Extract the (X, Y) coordinate from the center of the cell holding the provided text.  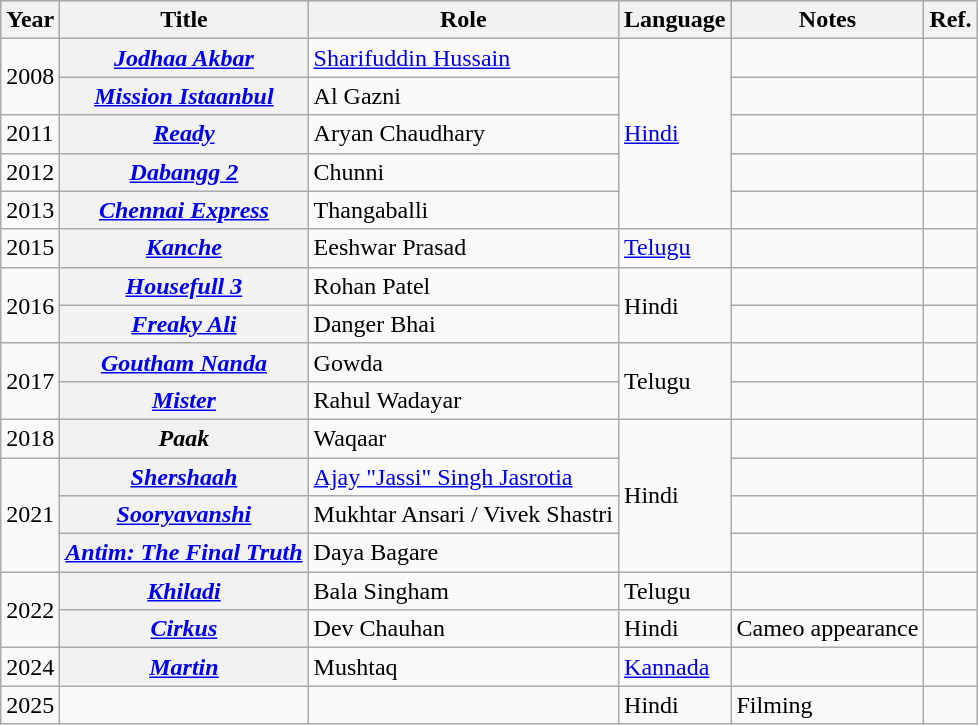
Housefull 3 (184, 286)
Freaky Ali (184, 324)
2018 (30, 438)
Language (675, 20)
Antim: The Final Truth (184, 553)
2025 (30, 705)
Chennai Express (184, 210)
Title (184, 20)
Thangaballi (463, 210)
Waqaar (463, 438)
Gowda (463, 362)
2011 (30, 134)
Jodhaa Akbar (184, 58)
Bala Singham (463, 591)
Paak (184, 438)
Daya Bagare (463, 553)
Year (30, 20)
Shershaah (184, 477)
Chunni (463, 172)
Filming (828, 705)
Role (463, 20)
Ready (184, 134)
Martin (184, 667)
2022 (30, 610)
2021 (30, 515)
Mushtaq (463, 667)
Kannada (675, 667)
Dev Chauhan (463, 629)
Ajay "Jassi" Singh Jasrotia (463, 477)
Mission Istaanbul (184, 96)
Danger Bhai (463, 324)
Mister (184, 400)
Ref. (950, 20)
Dabangg 2 (184, 172)
2024 (30, 667)
Aryan Chaudhary (463, 134)
Goutham Nanda (184, 362)
Sooryavanshi (184, 515)
Cameo appearance (828, 629)
2017 (30, 381)
2008 (30, 77)
Al Gazni (463, 96)
Eeshwar Prasad (463, 248)
Rohan Patel (463, 286)
2013 (30, 210)
Khiladi (184, 591)
Cirkus (184, 629)
Rahul Wadayar (463, 400)
2016 (30, 305)
Sharifuddin Hussain (463, 58)
Notes (828, 20)
Mukhtar Ansari / Vivek Shastri (463, 515)
2012 (30, 172)
Kanche (184, 248)
2015 (30, 248)
